Search for the cell housing the specified text and yield its [X, Y] center coordinate. 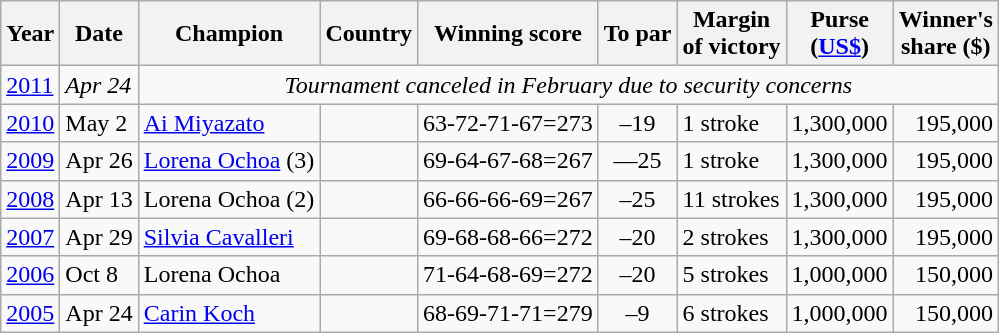
11 strokes [732, 199]
Silvia Cavalleri [229, 237]
Oct 8 [99, 275]
–19 [638, 123]
2007 [30, 237]
May 2 [99, 123]
Lorena Ochoa [229, 275]
2008 [30, 199]
––25 [638, 161]
2009 [30, 161]
66-66-66-69=267 [508, 199]
2005 [30, 313]
2 strokes [732, 237]
Date [99, 34]
69-68-68-66=272 [508, 237]
71-64-68-69=272 [508, 275]
Apr 29 [99, 237]
Apr 26 [99, 161]
2010 [30, 123]
6 strokes [732, 313]
Carin Koch [229, 313]
–25 [638, 199]
Lorena Ochoa (3) [229, 161]
2006 [30, 275]
63-72-71-67=273 [508, 123]
Marginof victory [732, 34]
68-69-71-71=279 [508, 313]
5 strokes [732, 275]
–9 [638, 313]
Purse(US$) [840, 34]
Champion [229, 34]
2011 [30, 85]
Year [30, 34]
Apr 13 [99, 199]
69-64-67-68=267 [508, 161]
To par [638, 34]
Ai Miyazato [229, 123]
Lorena Ochoa (2) [229, 199]
Winning score [508, 34]
Country [369, 34]
Winner'sshare ($) [946, 34]
Tournament canceled in February due to security concerns [568, 85]
